Capture the cell that displays the provided text and extract its [x, y] central coordinate. 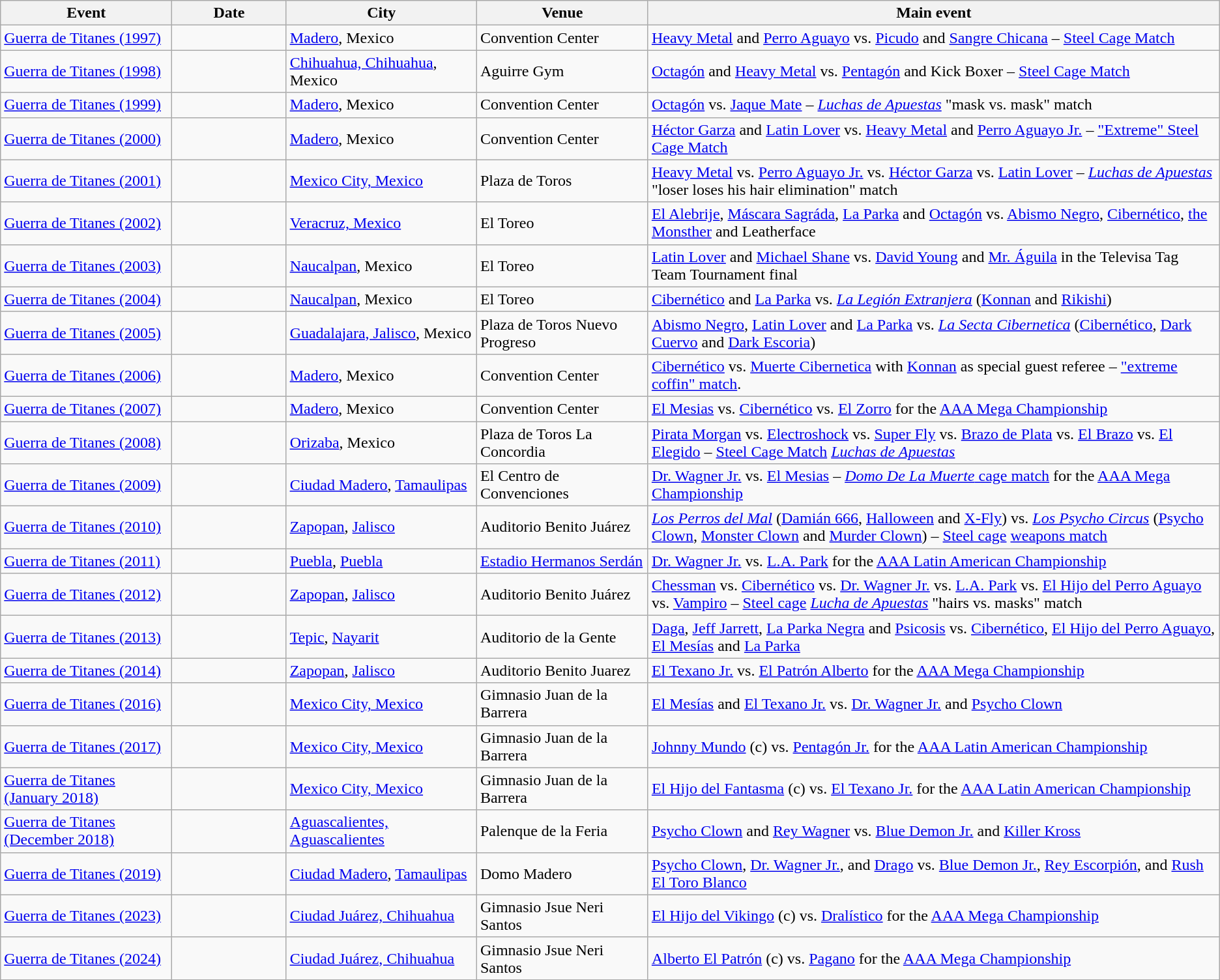
Tepic, Nayarit [381, 637]
Psycho Clown, Dr. Wagner Jr., and Drago vs. Blue Demon Jr., Rey Escorpión, and Rush El Toro Blanco [933, 873]
El Mesias vs. Cibernético vs. El Zorro for the AAA Mega Championship [933, 409]
Plaza de Toros Nuevo Progreso [562, 332]
Event [86, 13]
Johnny Mundo (c) vs. Pentagón Jr. for the AAA Latin American Championship [933, 747]
Guerra de Titanes (2017) [86, 747]
Guerra de Titanes (2008) [86, 442]
City [381, 13]
Guerra de Titanes (2011) [86, 561]
Guerra de Titanes (January 2018) [86, 788]
El Centro de Convenciones [562, 485]
Main event [933, 13]
Guerra de Titanes (2009) [86, 485]
Heavy Metal and Perro Aguayo vs. Picudo and Sangre Chicana – Steel Cage Match [933, 38]
Guerra de Titanes (2016) [86, 704]
El Hijo del Vikingo (c) vs. Dralístico for the AAA Mega Championship [933, 916]
Puebla, Puebla [381, 561]
Pirata Morgan vs. Electroshock vs. Super Fly vs. Brazo de Plata vs. El Brazo vs. El Elegido – Steel Cage Match Luchas de Apuestas [933, 442]
Octagón and Heavy Metal vs. Pentagón and Kick Boxer – Steel Cage Match [933, 72]
Palenque de la Feria [562, 831]
Guerra de Titanes (2007) [86, 409]
Guerra de Titanes (2023) [86, 916]
Guerra de Titanes (2006) [86, 375]
Cibernético and La Parka vs. La Legión Extranjera (Konnan and Rikishi) [933, 299]
Guadalajara, Jalisco, Mexico [381, 332]
Héctor Garza and Latin Lover vs. Heavy Metal and Perro Aguayo Jr. – "Extreme" Steel Cage Match [933, 138]
Orizaba, Mexico [381, 442]
Guerra de Titanes (2004) [86, 299]
Chihuahua, Chihuahua, Mexico [381, 72]
Veracruz, Mexico [381, 223]
Guerra de Titanes (2005) [86, 332]
Guerra de Titanes (2003) [86, 266]
Heavy Metal vs. Perro Aguayo Jr. vs. Héctor Garza vs. Latin Lover – Luchas de Apuestas "loser loses his hair elimination" match [933, 181]
Guerra de Titanes (2001) [86, 181]
Daga, Jeff Jarrett, La Parka Negra and Psicosis vs. Cibernético, El Hijo del Perro Aguayo, El Mesías and La Parka [933, 637]
Guerra de Titanes (December 2018) [86, 831]
Auditorio de la Gente [562, 637]
Guerra de Titanes (2019) [86, 873]
Latin Lover and Michael Shane vs. David Young and Mr. Águila in the Televisa Tag Team Tournament final [933, 266]
Plaza de Toros [562, 181]
Guerra de Titanes (2013) [86, 637]
Auditorio Benito Juarez [562, 670]
Guerra de Titanes (1999) [86, 105]
Venue [562, 13]
Plaza de Toros La Concordia [562, 442]
Guerra de Titanes (2024) [86, 958]
Estadio Hermanos Serdán [562, 561]
Guerra de Titanes (1998) [86, 72]
El Hijo del Fantasma (c) vs. El Texano Jr. for the AAA Latin American Championship [933, 788]
Abismo Negro, Latin Lover and La Parka vs. La Secta Cibernetica (Cibernético, Dark Cuervo and Dark Escoria) [933, 332]
Date [229, 13]
Guerra de Titanes (1997) [86, 38]
Cibernético vs. Muerte Cibernetica with Konnan as special guest referee – "extreme coffin" match. [933, 375]
Guerra de Titanes (2012) [86, 594]
Los Perros del Mal (Damián 666, Halloween and X-Fly) vs. Los Psycho Circus (Psycho Clown, Monster Clown and Murder Clown) – Steel cage weapons match [933, 528]
Psycho Clown and Rey Wagner vs. Blue Demon Jr. and Killer Kross [933, 831]
Guerra de Titanes (2000) [86, 138]
Aguirre Gym [562, 72]
El Mesías and El Texano Jr. vs. Dr. Wagner Jr. and Psycho Clown [933, 704]
Guerra de Titanes (2014) [86, 670]
Alberto El Patrón (c) vs. Pagano for the AAA Mega Championship [933, 958]
Dr. Wagner Jr. vs. El Mesias – Domo De La Muerte cage match for the AAA Mega Championship [933, 485]
El Alebrije, Máscara Sagráda, La Parka and Octagón vs. Abismo Negro, Cibernético, the Monsther and Leatherface [933, 223]
Domo Madero [562, 873]
Dr. Wagner Jr. vs. L.A. Park for the AAA Latin American Championship [933, 561]
El Texano Jr. vs. El Patrón Alberto for the AAA Mega Championship [933, 670]
Guerra de Titanes (2010) [86, 528]
Octagón vs. Jaque Mate – Luchas de Apuestas "mask vs. mask" match [933, 105]
Aguascalientes, Aguascalientes [381, 831]
Guerra de Titanes (2002) [86, 223]
